Extract the [X, Y] coordinate from the center of the cell holding the provided text.  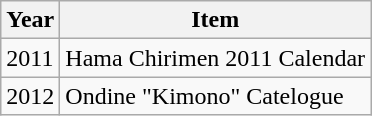
2011 [30, 58]
Year [30, 20]
Hama Chirimen 2011 Calendar [216, 58]
2012 [30, 96]
Item [216, 20]
Ondine "Kimono" Catelogue [216, 96]
